Find where the given text appears and provide that cell's center as (x, y) coordinate. 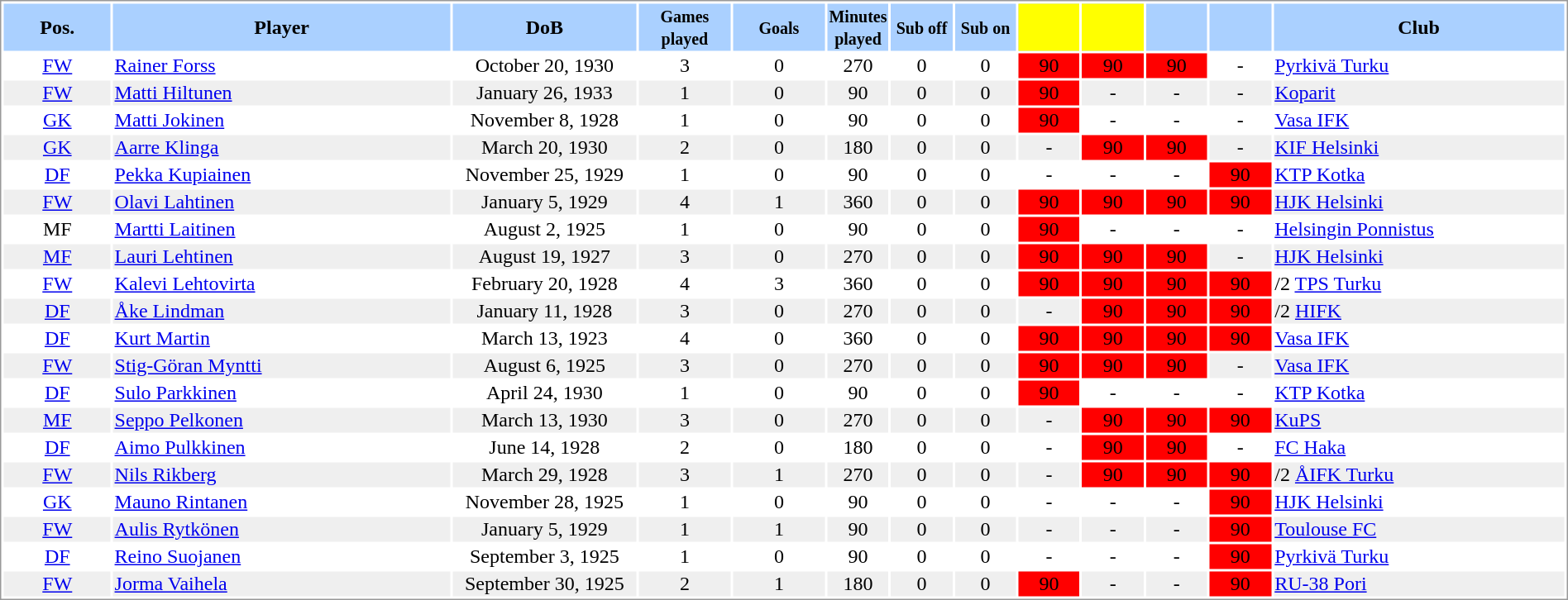
January 26, 1933 (544, 93)
August 6, 1925 (544, 366)
March 13, 1923 (544, 338)
Minutesplayed (858, 26)
/2 TPS Turku (1419, 283)
Aimo Pulkkinen (281, 447)
Helsingin Ponnistus (1419, 229)
Seppo Pelkonen (281, 421)
Stig-Göran Myntti (281, 366)
DoB (544, 26)
FC Haka (1419, 447)
March 29, 1928 (544, 475)
June 14, 1928 (544, 447)
January 11, 1928 (544, 312)
KIF Helsinki (1419, 148)
Goals (779, 26)
November 8, 1928 (544, 120)
Sub off (922, 26)
Toulouse FC (1419, 530)
August 2, 1925 (544, 229)
Matti Jokinen (281, 120)
Kurt Martin (281, 338)
March 20, 1930 (544, 148)
Player (281, 26)
Martti Laitinen (281, 229)
March 13, 1930 (544, 421)
August 19, 1927 (544, 257)
Pekka Kupiainen (281, 174)
February 20, 1928 (544, 283)
November 28, 1925 (544, 502)
April 24, 1930 (544, 393)
November 25, 1929 (544, 174)
Olavi Lahtinen (281, 202)
Mauno Rintanen (281, 502)
Pos. (57, 26)
Lauri Lehtinen (281, 257)
Aulis Rytkönen (281, 530)
Rainer Forss (281, 65)
Club (1419, 26)
Sub on (986, 26)
Reino Suojanen (281, 556)
September 3, 1925 (544, 556)
October 20, 1930 (544, 65)
RU-38 Pori (1419, 584)
Kalevi Lehtovirta (281, 283)
/2 HIFK (1419, 312)
Nils Rikberg (281, 475)
Matti Hiltunen (281, 93)
September 30, 1925 (544, 584)
Jorma Vaihela (281, 584)
Aarre Klinga (281, 148)
KuPS (1419, 421)
Sulo Parkkinen (281, 393)
Åke Lindman (281, 312)
/2 ÅIFK Turku (1419, 475)
Koparit (1419, 93)
Gamesplayed (685, 26)
